Scan for the cell matching the given text and deliver its (x, y) coordinate at center. 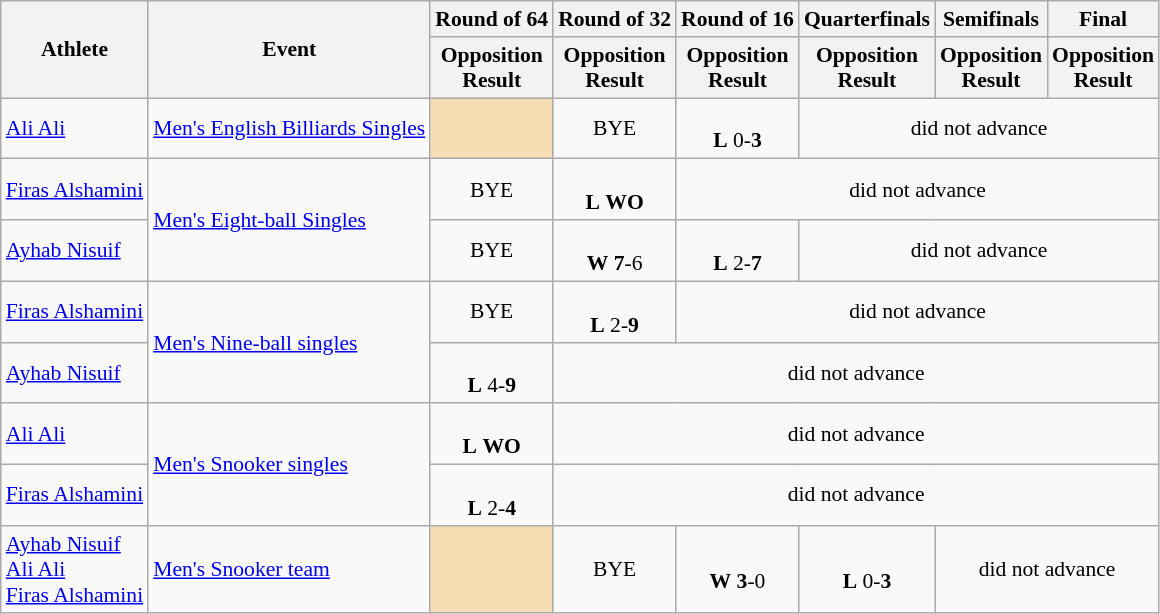
L 2-7 (738, 250)
Ayhab NisuifAli AliFiras Alshamini (74, 570)
Final (1103, 19)
Men's Snooker singles (289, 465)
Semifinals (991, 19)
Men's English Billiards Singles (289, 128)
Men's Nine-ball singles (289, 342)
Event (289, 50)
W 7-6 (614, 250)
Round of 16 (738, 19)
Men's Snooker team (289, 570)
L 2-9 (614, 312)
W 3-0 (738, 570)
Quarterfinals (867, 19)
L 2-4 (492, 496)
L 4-9 (492, 372)
Athlete (74, 50)
Round of 64 (492, 19)
Men's Eight-ball Singles (289, 220)
Round of 32 (614, 19)
